From the cell containing the given text, extract its center point as [x, y] coordinate. 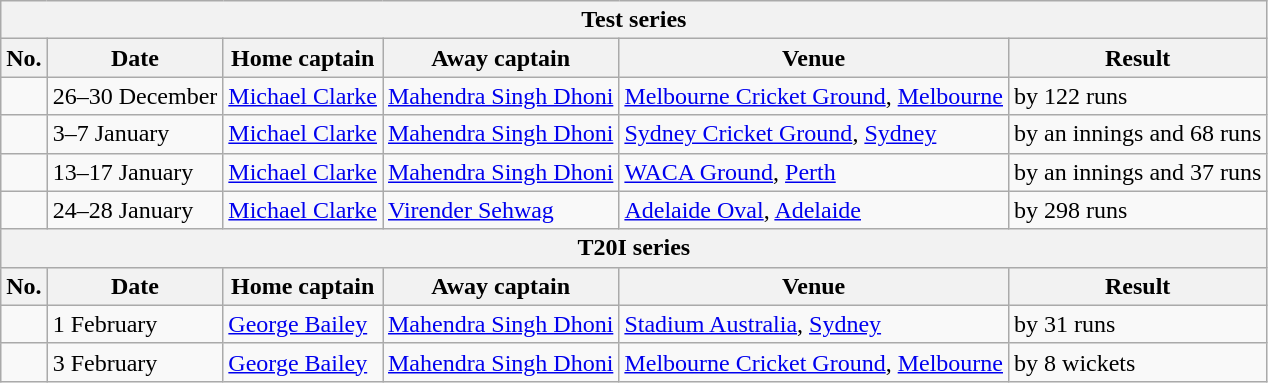
Adelaide Oval, Adelaide [814, 210]
by 122 runs [1138, 96]
3–7 January [135, 134]
3 February [135, 362]
by 298 runs [1138, 210]
13–17 January [135, 172]
by an innings and 37 runs [1138, 172]
Virender Sehwag [500, 210]
T20I series [634, 248]
WACA Ground, Perth [814, 172]
Stadium Australia, Sydney [814, 324]
by 8 wickets [1138, 362]
by an innings and 68 runs [1138, 134]
26–30 December [135, 96]
by 31 runs [1138, 324]
1 February [135, 324]
Sydney Cricket Ground, Sydney [814, 134]
Test series [634, 20]
24–28 January [135, 210]
